Determine the [x, y] coordinate at the center of the cell enclosing the given text.  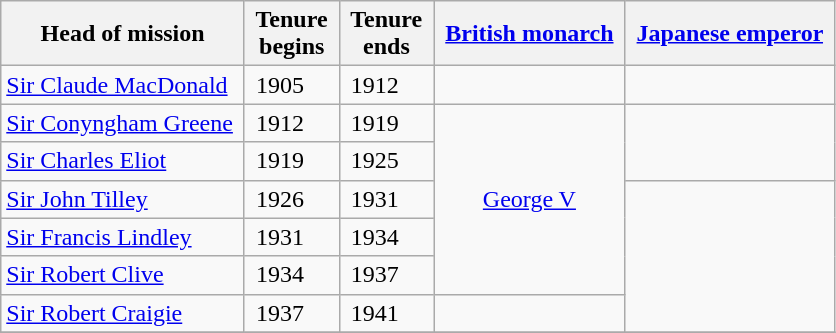
Japanese emperor [730, 34]
Sir Robert Craigie [123, 313]
Sir Charles Eliot [123, 161]
1941 [386, 313]
Sir Francis Lindley [123, 237]
Tenure begins [292, 34]
Sir Robert Clive [123, 275]
Sir John Tilley [123, 199]
British monarch [530, 34]
1905 [292, 85]
George V [530, 199]
1925 [386, 161]
Head of mission [123, 34]
1926 [292, 199]
Sir Claude MacDonald [123, 85]
Sir Conyngham Greene [123, 123]
Tenure ends [386, 34]
